Scan for the cell matching the given text and deliver its (X, Y) coordinate at center. 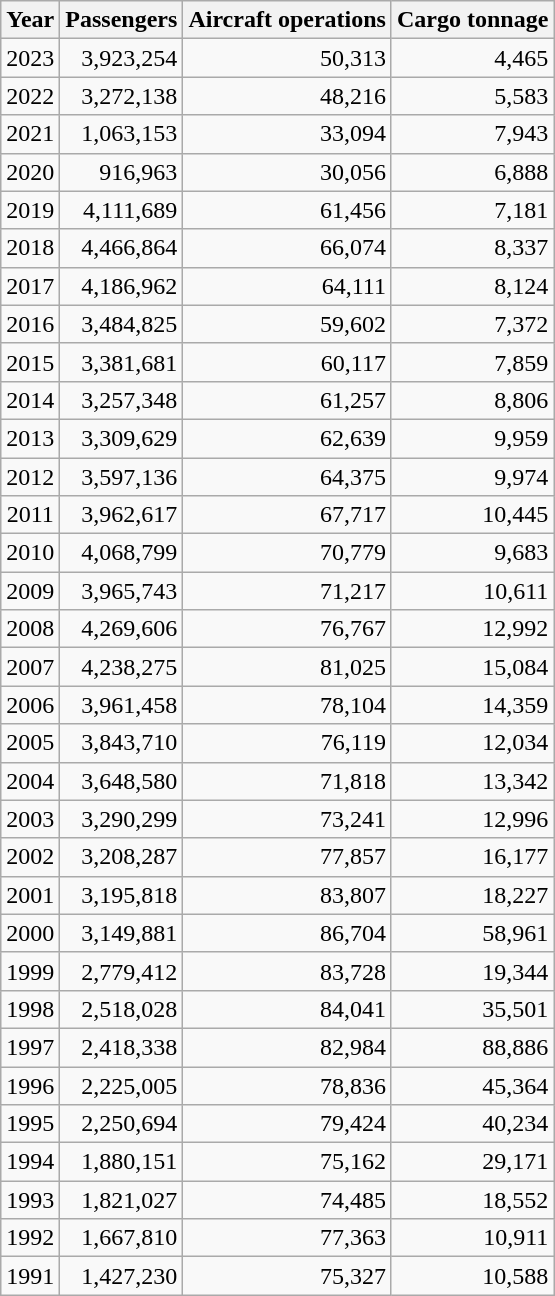
1994 (30, 1162)
2012 (30, 477)
3,272,138 (122, 96)
74,485 (288, 1200)
48,216 (288, 96)
16,177 (472, 857)
59,602 (288, 324)
2001 (30, 895)
76,119 (288, 743)
3,309,629 (122, 438)
3,257,348 (122, 400)
83,807 (288, 895)
12,996 (472, 819)
3,962,617 (122, 515)
8,806 (472, 400)
8,337 (472, 248)
62,639 (288, 438)
66,074 (288, 248)
7,372 (472, 324)
70,779 (288, 553)
Cargo tonnage (472, 20)
75,327 (288, 1276)
2021 (30, 134)
2000 (30, 933)
1999 (30, 971)
2,250,694 (122, 1124)
2022 (30, 96)
2003 (30, 819)
78,104 (288, 705)
84,041 (288, 1009)
12,034 (472, 743)
3,195,818 (122, 895)
2020 (30, 172)
35,501 (472, 1009)
6,888 (472, 172)
1,667,810 (122, 1238)
2013 (30, 438)
76,767 (288, 629)
4,186,962 (122, 286)
64,375 (288, 477)
67,717 (288, 515)
2016 (30, 324)
10,611 (472, 591)
3,843,710 (122, 743)
9,974 (472, 477)
8,124 (472, 286)
71,217 (288, 591)
3,597,136 (122, 477)
18,227 (472, 895)
10,445 (472, 515)
3,648,580 (122, 781)
50,313 (288, 58)
1992 (30, 1238)
3,290,299 (122, 819)
5,583 (472, 96)
30,056 (288, 172)
61,257 (288, 400)
2005 (30, 743)
1,063,153 (122, 134)
916,963 (122, 172)
2010 (30, 553)
2014 (30, 400)
88,886 (472, 1047)
14,359 (472, 705)
3,484,825 (122, 324)
10,911 (472, 1238)
73,241 (288, 819)
4,466,864 (122, 248)
Year (30, 20)
2,518,028 (122, 1009)
2,418,338 (122, 1047)
12,992 (472, 629)
Passengers (122, 20)
1993 (30, 1200)
4,238,275 (122, 667)
1998 (30, 1009)
18,552 (472, 1200)
2002 (30, 857)
86,704 (288, 933)
71,818 (288, 781)
2015 (30, 362)
2023 (30, 58)
82,984 (288, 1047)
79,424 (288, 1124)
75,162 (288, 1162)
2018 (30, 248)
7,859 (472, 362)
2008 (30, 629)
7,943 (472, 134)
1,821,027 (122, 1200)
3,965,743 (122, 591)
3,961,458 (122, 705)
4,111,689 (122, 210)
81,025 (288, 667)
13,342 (472, 781)
7,181 (472, 210)
2009 (30, 591)
77,857 (288, 857)
9,683 (472, 553)
60,117 (288, 362)
1997 (30, 1047)
3,923,254 (122, 58)
2019 (30, 210)
1996 (30, 1085)
9,959 (472, 438)
1991 (30, 1276)
1,427,230 (122, 1276)
58,961 (472, 933)
19,344 (472, 971)
3,381,681 (122, 362)
61,456 (288, 210)
29,171 (472, 1162)
2,779,412 (122, 971)
33,094 (288, 134)
40,234 (472, 1124)
1995 (30, 1124)
2006 (30, 705)
45,364 (472, 1085)
2011 (30, 515)
64,111 (288, 286)
3,208,287 (122, 857)
78,836 (288, 1085)
4,269,606 (122, 629)
83,728 (288, 971)
2017 (30, 286)
2004 (30, 781)
15,084 (472, 667)
10,588 (472, 1276)
4,068,799 (122, 553)
2007 (30, 667)
3,149,881 (122, 933)
2,225,005 (122, 1085)
77,363 (288, 1238)
1,880,151 (122, 1162)
Aircraft operations (288, 20)
4,465 (472, 58)
